Find where the given text appears and provide that cell's center as [x, y] coordinate. 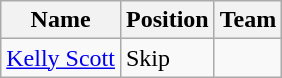
Name [61, 20]
Position [167, 20]
Team [248, 20]
Kelly Scott [61, 58]
Skip [167, 58]
